Locate the cell with the specified text and output its (x, y) center coordinate. 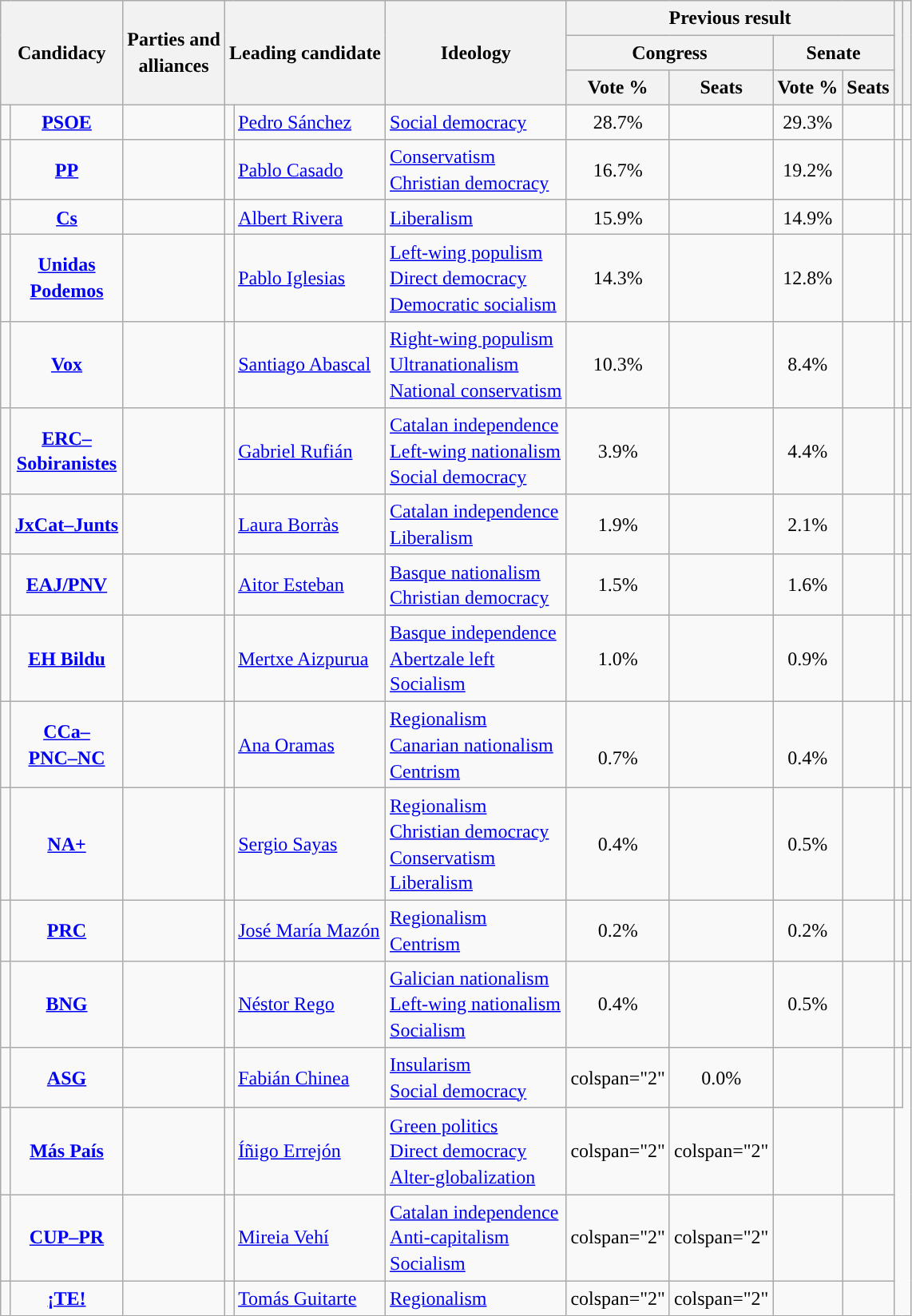
¡TE! (66, 1298)
Liberalism (476, 217)
RegionalismCanarian nationalismCentrism (476, 744)
ConservatismChristian democracy (476, 170)
PP (66, 170)
Regionalism (476, 1298)
CUP–PR (66, 1238)
Pedro Sánchez (310, 121)
InsularismSocial democracy (476, 1077)
Previous result (730, 18)
EAJ/PNV (66, 585)
Senate (834, 53)
Leading candidate (305, 53)
0.7% (618, 744)
15.9% (618, 217)
0.9% (808, 658)
Right-wing populismUltranationalismNational conservatism (476, 364)
2.1% (808, 525)
14.9% (808, 217)
PRC (66, 930)
EH Bildu (66, 658)
BNG (66, 1004)
Green politicsDirect democracyAlter-globalization (476, 1151)
4.4% (808, 450)
10.3% (618, 364)
Basque nationalismChristian democracy (476, 585)
Más País (66, 1151)
0.0% (721, 1077)
Albert Rivera (310, 217)
ERC–Sobiranistes (66, 450)
1.6% (808, 585)
Cs (66, 217)
JxCat–Junts (66, 525)
Candidacy (62, 53)
CCa–PNC–NC (66, 744)
Aitor Esteban (310, 585)
Catalan independenceLeft-wing nationalismSocial democracy (476, 450)
Fabián Chinea (310, 1077)
Tomás Guitarte (310, 1298)
ASG (66, 1077)
3.9% (618, 450)
Mireia Vehí (310, 1238)
Galician nationalismLeft-wing nationalismSocialism (476, 1004)
Sergio Sayas (310, 845)
Ideology (476, 53)
19.2% (808, 170)
Pablo Iglesias (310, 278)
Social democracy (476, 121)
Catalan independenceLiberalism (476, 525)
8.4% (808, 364)
29.3% (808, 121)
16.7% (618, 170)
Gabriel Rufián (310, 450)
28.7% (618, 121)
Pablo Casado (310, 170)
Ana Oramas (310, 744)
1.5% (618, 585)
1.9% (618, 525)
RegionalismChristian democracyConservatismLiberalism (476, 845)
Left-wing populismDirect democracyDemocratic socialism (476, 278)
Congress (669, 53)
Catalan independenceAnti-capitalismSocialism (476, 1238)
PSOE (66, 121)
Basque independenceAbertzale leftSocialism (476, 658)
NA+ (66, 845)
RegionalismCentrism (476, 930)
UnidasPodemos (66, 278)
14.3% (618, 278)
José María Mazón (310, 930)
Laura Borràs (310, 525)
Mertxe Aizpurua (310, 658)
Parties andalliances (174, 53)
12.8% (808, 278)
Íñigo Errejón (310, 1151)
Néstor Rego (310, 1004)
Vox (66, 364)
Santiago Abascal (310, 364)
1.0% (618, 658)
